Determine the [X, Y] coordinate at the center of the cell enclosing the given text.  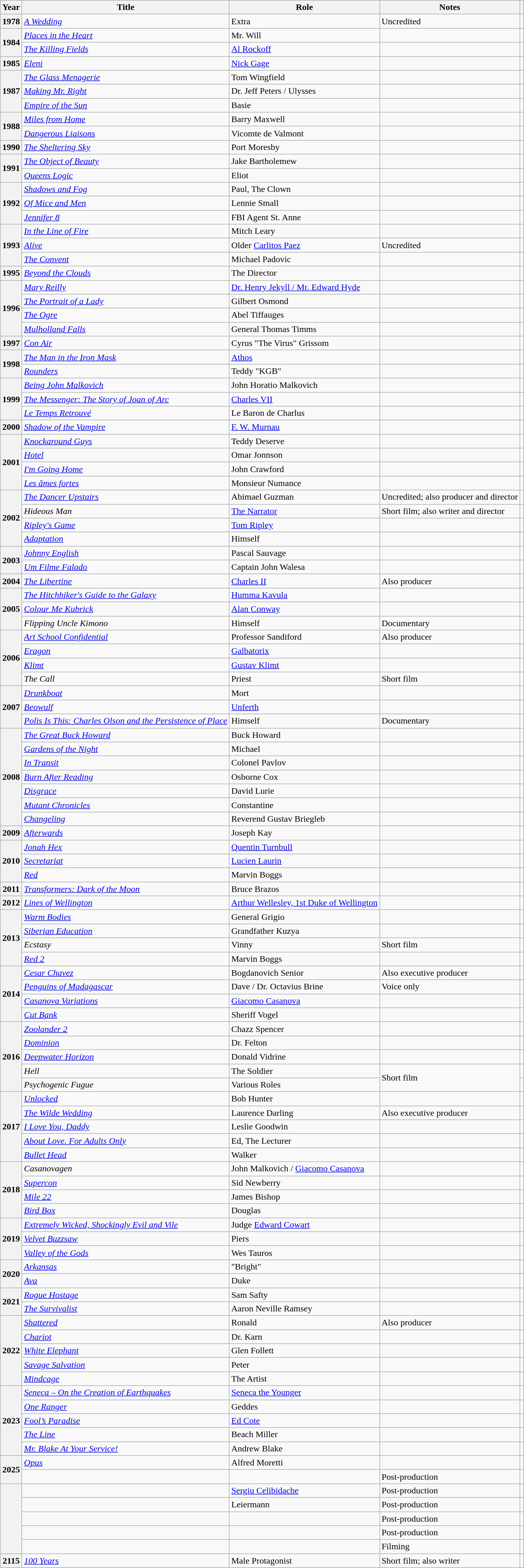
Osborne Cox [304, 777]
Bogdanovich Senior [304, 973]
Aaron Neville Ramsey [304, 1309]
Paul, The Clown [304, 189]
Extra [304, 21]
1996 [11, 308]
2001 [11, 462]
Monsieur Numance [304, 483]
1988 [11, 126]
Eliot [304, 175]
Unlocked [126, 1099]
Adaptation [126, 539]
General Grigio [304, 917]
Older Carlitos Paez [304, 245]
The Messenger: The Story of Joan of Arc [126, 399]
Laurence Darling [304, 1113]
Al Rockoff [304, 49]
2023 [11, 1421]
Omar Jonnson [304, 455]
Mary Reilly [126, 287]
Burn After Reading [126, 777]
Jonah Hex [126, 847]
Colonel Pavlov [304, 763]
FBI Agent St. Anne [304, 217]
Penguins of Madagascar [126, 987]
Valley of the Gods [126, 1253]
2003 [11, 560]
Le Temps Retrouvé [126, 413]
Voice only [450, 987]
2021 [11, 1301]
Sam Safty [304, 1294]
Mile 22 [126, 1197]
Various Roles [304, 1085]
The Artist [304, 1379]
Bullet Head [126, 1155]
Lines of Wellington [126, 903]
Ripley's Game [126, 525]
The Wilde Wedding [126, 1113]
John Crawford [304, 469]
Velvet Buzzsaw [126, 1239]
Dr. Karn [304, 1337]
1997 [11, 343]
The Soldier [304, 1071]
Notes [450, 7]
1993 [11, 245]
The Hitchhiker's Guide to the Galaxy [126, 595]
Transformers: Dark of the Moon [126, 889]
Abimael Guzman [304, 497]
Tom Ripley [304, 525]
F. W. Murnau [304, 427]
Short film; also writer [450, 1561]
Sheriff Vogel [304, 1015]
Galbatorix [304, 651]
The Convent [126, 259]
The Call [126, 679]
Mr. Blake At Your Service! [126, 1449]
Hell [126, 1071]
General Thomas Timms [304, 329]
Places in the Heart [126, 35]
Abel Tiffauges [304, 315]
Constantine [304, 805]
2006 [11, 658]
Chazz Spencer [304, 1029]
2005 [11, 609]
Ronald [304, 1323]
Vinny [304, 945]
I'm Going Home [126, 469]
Alive [126, 245]
Vicomte de Valmont [304, 133]
Basie [304, 105]
Alan Conway [304, 609]
Leslie Goodwin [304, 1127]
Dangerous Liaisons [126, 133]
About Love. For Adults Only [126, 1141]
Red [126, 875]
Role [304, 7]
The Sheltering Sky [126, 147]
Alfred Moretti [304, 1462]
Ava [126, 1281]
2025 [11, 1469]
Seneca – On the Creation of Earthquakes [126, 1393]
The Ogre [126, 315]
Cyrus "The Virus" Grissom [304, 343]
Jennifer 8 [126, 217]
Michael Padovic [304, 259]
The Object of Beauty [126, 161]
Arkansas [126, 1267]
Con Air [126, 343]
2022 [11, 1351]
Casanovagen [126, 1169]
Charles II [304, 581]
Siberian Education [126, 931]
Beyond the Clouds [126, 273]
Supercon [126, 1183]
Arthur Wellesley, 1st Duke of Wellington [304, 903]
Uncredited; also producer and director [450, 497]
Eleni [126, 63]
Giacomo Casanova [304, 1001]
Hotel [126, 455]
Sergiu Celibidache [304, 1490]
The Line [126, 1435]
James Bishop [304, 1197]
Beach Miller [304, 1435]
Professor Sandiford [304, 637]
Fool’s Paradise [126, 1421]
2002 [11, 518]
Mort [304, 693]
Johnny English [126, 553]
Joseph Kay [304, 833]
The Glass Menagerie [126, 77]
Short film; also writer and director [450, 511]
Le Baron de Charlus [304, 413]
John Horatio Malkovich [304, 385]
Walker [304, 1155]
Making Mr. Right [126, 91]
Port Moresby [304, 147]
Dr. Jeff Peters / Ulysses [304, 91]
Unferth [304, 707]
1985 [11, 63]
Of Mice and Men [126, 203]
Grandfather Kuzya [304, 931]
Les âmes fortes [126, 483]
Opus [126, 1462]
"Bright" [304, 1267]
Geddes [304, 1407]
2010 [11, 861]
Dr. Felton [304, 1043]
Psychogenic Fugue [126, 1085]
2016 [11, 1057]
1999 [11, 399]
Casanova Variations [126, 1001]
Lucien Laurin [304, 861]
Queens Logic [126, 175]
Warm Bodies [126, 917]
The Great Buck Howard [126, 735]
Drunkboat [126, 693]
Piers [304, 1239]
Mitch Leary [304, 231]
1990 [11, 147]
2011 [11, 889]
Eragon [126, 651]
Judge Edward Cowart [304, 1225]
2009 [11, 833]
Ecstasy [126, 945]
Knockaround Guys [126, 441]
Bob Hunter [304, 1099]
Disgrace [126, 791]
2013 [11, 938]
The Survivalist [126, 1309]
Charles VII [304, 399]
Zoolander 2 [126, 1029]
Barry Maxwell [304, 119]
Extremely Wicked, Shockingly Evil and Vile [126, 1225]
Humma Kavula [304, 595]
Changeling [126, 819]
Miles from Home [126, 119]
Teddy "KGB" [304, 371]
2014 [11, 994]
Leiermann [304, 1504]
Empire of the Sun [126, 105]
The Narrator [304, 511]
Dr. Henry Jekyll / Mr. Edward Hyde [304, 287]
Chariot [126, 1337]
I Love You, Daddy [126, 1127]
Duke [304, 1281]
Sid Newberry [304, 1183]
John Malkovich / Giacomo Casanova [304, 1169]
2007 [11, 707]
Savage Salvation [126, 1365]
Mindcage [126, 1379]
Peter [304, 1365]
Dominion [126, 1043]
Tom Wingfield [304, 77]
Shattered [126, 1323]
Beowulf [126, 707]
Wes Tauros [304, 1253]
The Man in the Iron Mask [126, 357]
2018 [11, 1190]
2004 [11, 581]
Mr. Will [304, 35]
Male Protagonist [304, 1561]
Cut Bank [126, 1015]
2019 [11, 1239]
1991 [11, 168]
Cesar Chavez [126, 973]
Andrew Blake [304, 1449]
1995 [11, 273]
Ed, The Lecturer [304, 1141]
Mutant Chronicles [126, 805]
100 Years [126, 1561]
Polis Is This: Charles Olson and the Persistence of Place [126, 721]
Pascal Sauvage [304, 553]
Red 2 [126, 959]
Shadow of the Vampire [126, 427]
2000 [11, 427]
A Wedding [126, 21]
Secretariat [126, 861]
Gardens of the Night [126, 749]
2115 [11, 1561]
1978 [11, 21]
Mulholland Falls [126, 329]
One Ranger [126, 1407]
Michael [304, 749]
Priest [304, 679]
Ed Cote [304, 1421]
Athos [304, 357]
The Portrait of a Lady [126, 301]
In Transit [126, 763]
Colour Me Kubrick [126, 609]
Donald Vidrine [304, 1057]
Gilbert Osmond [304, 301]
Rogue Hostage [126, 1294]
Lennie Small [304, 203]
Flipping Uncle Kimono [126, 623]
2012 [11, 903]
In the Line of Fire [126, 231]
Glen Follett [304, 1351]
1992 [11, 203]
Captain John Walesa [304, 567]
1984 [11, 42]
2017 [11, 1127]
1998 [11, 364]
The Libertine [126, 581]
Hideous Man [126, 511]
Art School Confidential [126, 637]
Afterwards [126, 833]
Jake Bartholemew [304, 161]
David Lurie [304, 791]
Teddy Deserve [304, 441]
Deepwater Horizon [126, 1057]
Shadows and Fog [126, 189]
Bruce Brazos [304, 889]
The Killing Fields [126, 49]
2020 [11, 1274]
Rounders [126, 371]
Being John Malkovich [126, 385]
Year [11, 7]
Seneca the Younger [304, 1393]
Douglas [304, 1211]
Reverend Gustav Briegleb [304, 819]
1987 [11, 91]
The Director [304, 273]
Buck Howard [304, 735]
Nick Gage [304, 63]
Bird Box [126, 1211]
Klimt [126, 665]
Dave / Dr. Octavius Brine [304, 987]
The Dancer Upstairs [126, 497]
2008 [11, 777]
White Elephant [126, 1351]
Filming [450, 1547]
Quentin Turnbull [304, 847]
Title [126, 7]
Um Filme Falado [126, 567]
Gustav Klimt [304, 665]
